Return (x, y) of the center of cell containing provided text 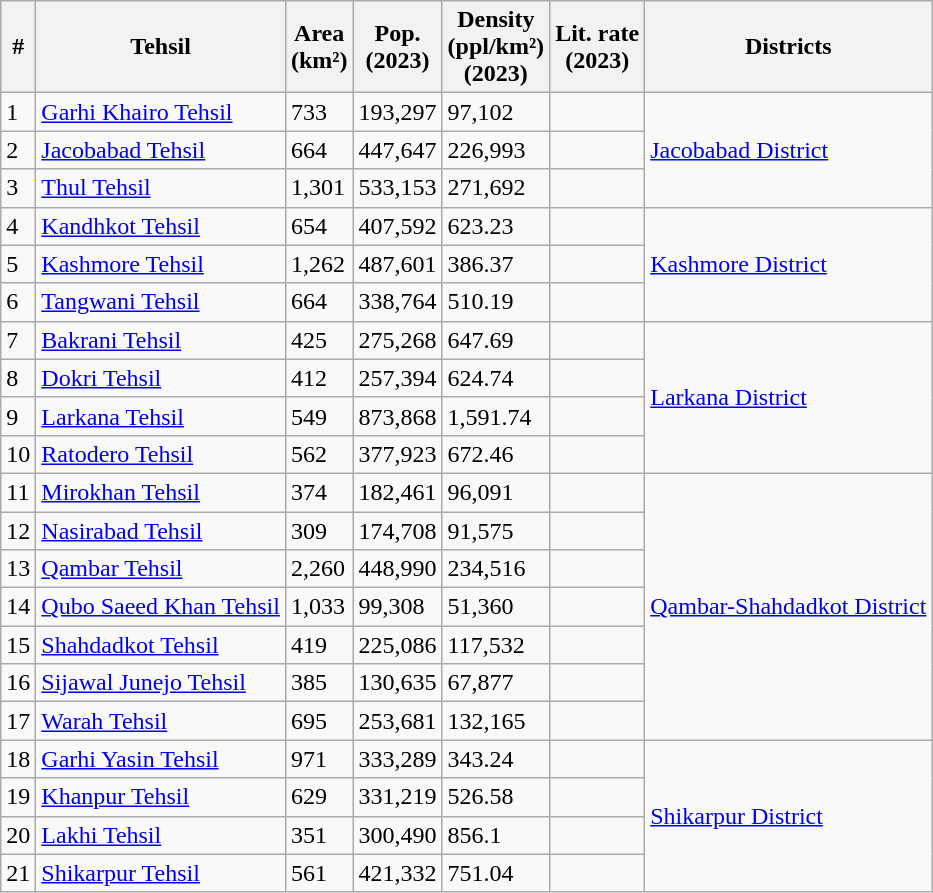
510.19 (496, 302)
Nasirabad Tehsil (161, 531)
Larkana District (788, 397)
Shikarpur Tehsil (161, 873)
526.58 (496, 797)
654 (319, 226)
18 (18, 759)
1,301 (319, 188)
67,877 (496, 683)
421,332 (398, 873)
1 (18, 112)
412 (319, 378)
Qambar Tehsil (161, 569)
51,360 (496, 607)
533,153 (398, 188)
9 (18, 416)
1,591.74 (496, 416)
10 (18, 454)
419 (319, 645)
751.04 (496, 873)
174,708 (398, 531)
3 (18, 188)
Bakrani Tehsil (161, 340)
Kashmore District (788, 264)
407,592 (398, 226)
487,601 (398, 264)
Jacobabad Tehsil (161, 150)
300,490 (398, 835)
271,692 (496, 188)
623.23 (496, 226)
Pop.(2023) (398, 47)
225,086 (398, 645)
6 (18, 302)
672.46 (496, 454)
132,165 (496, 721)
629 (319, 797)
Sijawal Junejo Tehsil (161, 683)
99,308 (398, 607)
Lit. rate(2023) (598, 47)
624.74 (496, 378)
Qubo Saeed Khan Tehsil (161, 607)
447,647 (398, 150)
1,033 (319, 607)
425 (319, 340)
561 (319, 873)
97,102 (496, 112)
Area(km²) (319, 47)
253,681 (398, 721)
Shahdadkot Tehsil (161, 645)
193,297 (398, 112)
647.69 (496, 340)
343.24 (496, 759)
562 (319, 454)
2 (18, 150)
309 (319, 531)
695 (319, 721)
549 (319, 416)
234,516 (496, 569)
333,289 (398, 759)
2,260 (319, 569)
Khanpur Tehsil (161, 797)
Kandhkot Tehsil (161, 226)
8 (18, 378)
Garhi Khairo Tehsil (161, 112)
Dokri Tehsil (161, 378)
385 (319, 683)
13 (18, 569)
Tangwani Tehsil (161, 302)
Tehsil (161, 47)
Thul Tehsil (161, 188)
Jacobabad District (788, 150)
182,461 (398, 492)
16 (18, 683)
338,764 (398, 302)
Lakhi Tehsil (161, 835)
1,262 (319, 264)
448,990 (398, 569)
# (18, 47)
374 (319, 492)
15 (18, 645)
7 (18, 340)
96,091 (496, 492)
Warah Tehsil (161, 721)
226,993 (496, 150)
11 (18, 492)
14 (18, 607)
257,394 (398, 378)
130,635 (398, 683)
856.1 (496, 835)
Garhi Yasin Tehsil (161, 759)
20 (18, 835)
Shikarpur District (788, 816)
19 (18, 797)
12 (18, 531)
971 (319, 759)
91,575 (496, 531)
873,868 (398, 416)
377,923 (398, 454)
4 (18, 226)
351 (319, 835)
Mirokhan Tehsil (161, 492)
Kashmore Tehsil (161, 264)
Districts (788, 47)
17 (18, 721)
Ratodero Tehsil (161, 454)
117,532 (496, 645)
275,268 (398, 340)
733 (319, 112)
331,219 (398, 797)
Density(ppl/km²)(2023) (496, 47)
Larkana Tehsil (161, 416)
5 (18, 264)
386.37 (496, 264)
21 (18, 873)
Qambar-Shahdadkot District (788, 606)
